Locate the cell with the specified text and output its (X, Y) center coordinate. 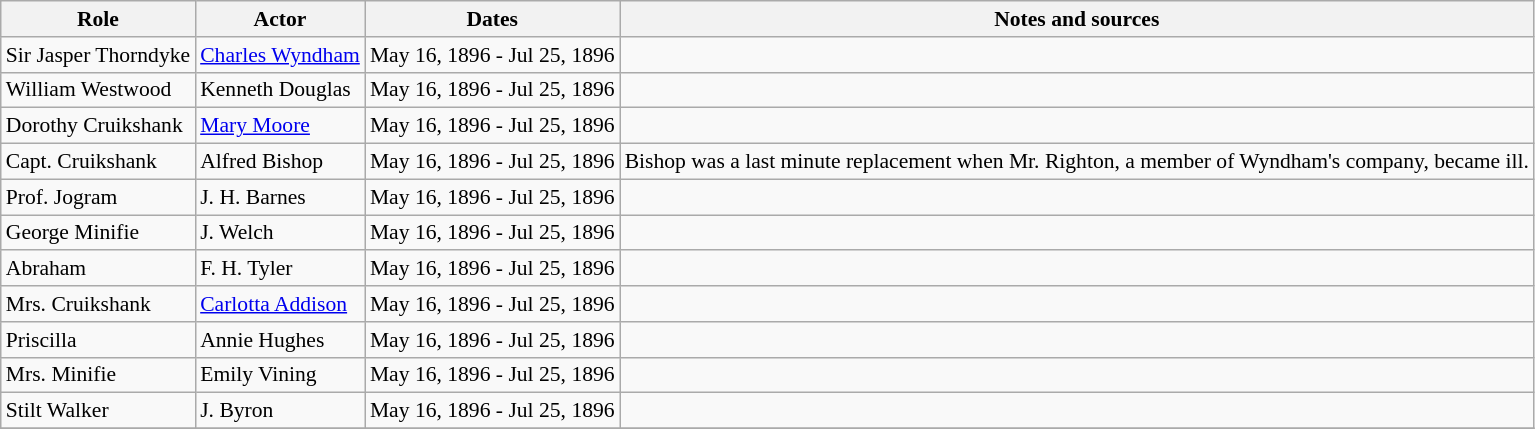
Abraham (98, 269)
Sir Jasper Thorndyke (98, 55)
Annie Hughes (280, 340)
J. H. Barnes (280, 197)
Alfred Bishop (280, 162)
F. H. Tyler (280, 269)
William Westwood (98, 90)
J. Byron (280, 411)
Mary Moore (280, 126)
Role (98, 19)
Notes and sources (1077, 19)
Mrs. Cruikshank (98, 304)
Priscilla (98, 340)
Kenneth Douglas (280, 90)
Prof. Jogram (98, 197)
Capt. Cruikshank (98, 162)
Actor (280, 19)
J. Welch (280, 233)
Carlotta Addison (280, 304)
Charles Wyndham (280, 55)
George Minifie (98, 233)
Dates (492, 19)
Stilt Walker (98, 411)
Dorothy Cruikshank (98, 126)
Mrs. Minifie (98, 375)
Emily Vining (280, 375)
Bishop was a last minute replacement when Mr. Righton, a member of Wyndham's company, became ill. (1077, 162)
